Scan for the cell matching the given text and deliver its (x, y) coordinate at center. 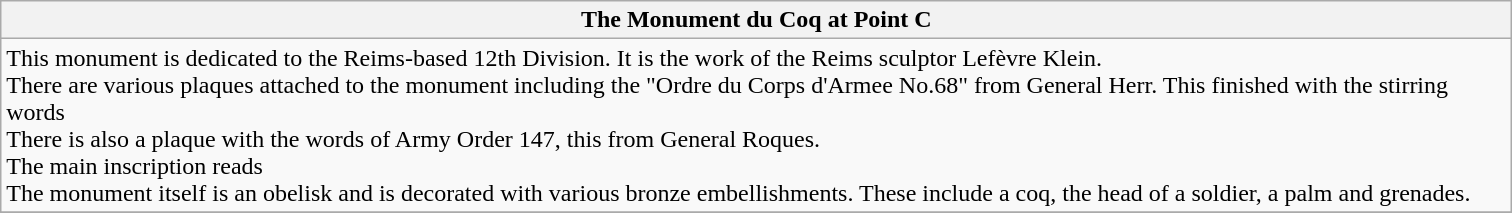
The Monument du Coq at Point C (756, 20)
